Scan for the cell matching the given text and deliver its (x, y) coordinate at center. 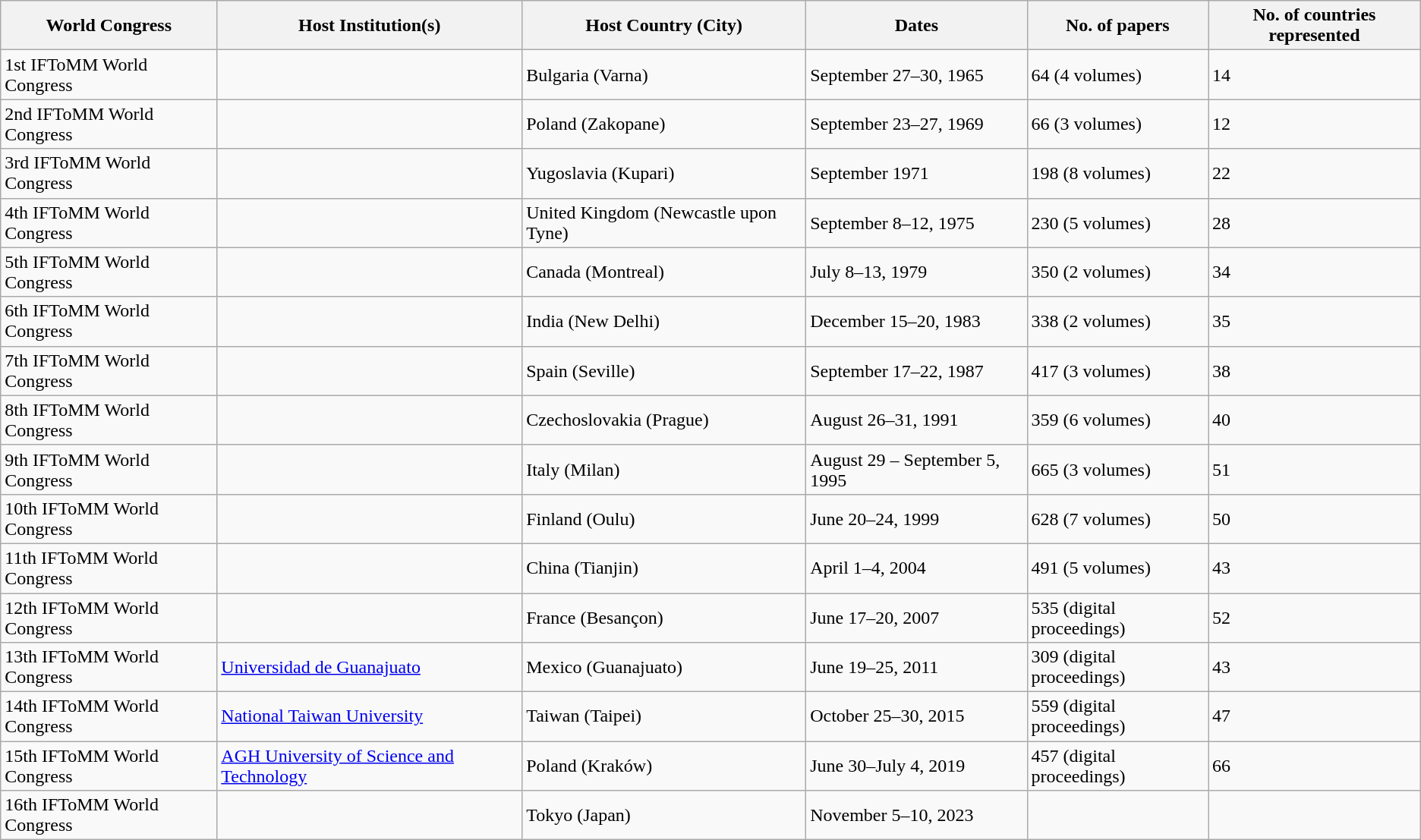
6th IFToMM World Congress (109, 322)
12th IFToMM World Congress (109, 618)
Poland (Zakopane) (664, 124)
September 17–22, 1987 (917, 370)
Finland (Oulu) (664, 519)
June 19–25, 2011 (917, 668)
November 5–10, 2023 (917, 815)
15th IFToMM World Congress (109, 766)
2nd IFToMM World Congress (109, 124)
Universidad de Guanajuato (370, 668)
47 (1315, 716)
Mexico (Guanajuato) (664, 668)
National Taiwan University (370, 716)
June 17–20, 2007 (917, 618)
France (Besançon) (664, 618)
16th IFToMM World Congress (109, 815)
AGH University of Science and Technology (370, 766)
India (New Delhi) (664, 322)
August 26–31, 1991 (917, 420)
50 (1315, 519)
June 30–July 4, 2019 (917, 766)
August 29 – September 5, 1995 (917, 469)
September 27–30, 1965 (917, 74)
1st IFToMM World Congress (109, 74)
United Kingdom (Newcastle upon Tyne) (664, 223)
June 20–24, 1999 (917, 519)
11th IFToMM World Congress (109, 568)
Host Institution(s) (370, 26)
457 (digital proceedings) (1117, 766)
309 (digital proceedings) (1117, 668)
5th IFToMM World Congress (109, 272)
66 (3 volumes) (1117, 124)
338 (2 volumes) (1117, 322)
3rd IFToMM World Congress (109, 173)
Yugoslavia (Kupari) (664, 173)
51 (1315, 469)
April 1–4, 2004 (917, 568)
66 (1315, 766)
417 (3 volumes) (1117, 370)
Canada (Montreal) (664, 272)
40 (1315, 420)
64 (4 volumes) (1117, 74)
14th IFToMM World Congress (109, 716)
8th IFToMM World Congress (109, 420)
September 23–27, 1969 (917, 124)
13th IFToMM World Congress (109, 668)
38 (1315, 370)
12 (1315, 124)
28 (1315, 223)
September 1971 (917, 173)
535 (digital proceedings) (1117, 618)
Italy (Milan) (664, 469)
10th IFToMM World Congress (109, 519)
World Congress (109, 26)
491 (5 volumes) (1117, 568)
9th IFToMM World Congress (109, 469)
198 (8 volumes) (1117, 173)
Dates (917, 26)
230 (5 volumes) (1117, 223)
35 (1315, 322)
July 8–13, 1979 (917, 272)
Bulgaria (Varna) (664, 74)
52 (1315, 618)
22 (1315, 173)
No. of papers (1117, 26)
October 25–30, 2015 (917, 716)
Taiwan (Taipei) (664, 716)
Spain (Seville) (664, 370)
350 (2 volumes) (1117, 272)
359 (6 volumes) (1117, 420)
7th IFToMM World Congress (109, 370)
559 (digital proceedings) (1117, 716)
September 8–12, 1975 (917, 223)
4th IFToMM World Congress (109, 223)
Poland (Kraków) (664, 766)
No. of countries represented (1315, 26)
Host Country (City) (664, 26)
14 (1315, 74)
665 (3 volumes) (1117, 469)
34 (1315, 272)
Tokyo (Japan) (664, 815)
China (Tianjin) (664, 568)
628 (7 volumes) (1117, 519)
December 15–20, 1983 (917, 322)
Czechoslovakia (Prague) (664, 420)
